Capture the cell that displays the provided text and extract its (X, Y) central coordinate. 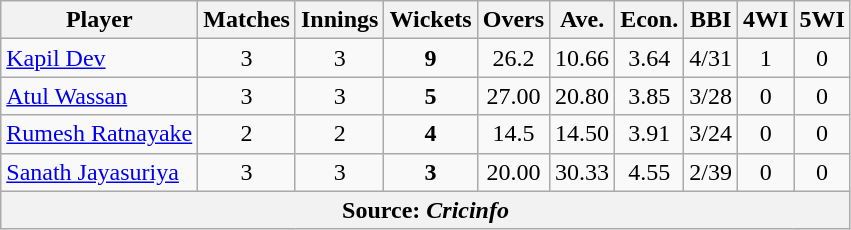
4WI (765, 20)
Matches (247, 20)
Overs (513, 20)
Wickets (430, 20)
Ave. (582, 20)
1 (765, 58)
14.5 (513, 134)
30.33 (582, 172)
Econ. (650, 20)
10.66 (582, 58)
Player (100, 20)
27.00 (513, 96)
Sanath Jayasuriya (100, 172)
4.55 (650, 172)
3.91 (650, 134)
Atul Wassan (100, 96)
14.50 (582, 134)
5WI (822, 20)
5 (430, 96)
9 (430, 58)
20.00 (513, 172)
3.64 (650, 58)
3/24 (711, 134)
26.2 (513, 58)
20.80 (582, 96)
Kapil Dev (100, 58)
4/31 (711, 58)
4 (430, 134)
BBI (711, 20)
3.85 (650, 96)
Innings (339, 20)
Source: Cricinfo (426, 210)
2/39 (711, 172)
Rumesh Ratnayake (100, 134)
3/28 (711, 96)
